Search for the cell housing the specified text and yield its (x, y) center coordinate. 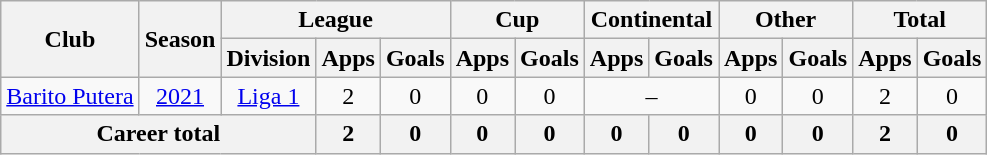
Liga 1 (268, 96)
Total (920, 20)
Club (70, 39)
Career total (158, 134)
Barito Putera (70, 96)
– (651, 96)
Division (268, 58)
Cup (517, 20)
Continental (651, 20)
Season (180, 39)
2021 (180, 96)
League (336, 20)
Other (785, 20)
